From the cell containing the given text, extract its center point as [x, y] coordinate. 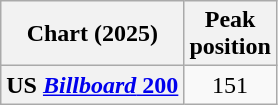
151 [230, 85]
Chart (2025) [92, 34]
US Billboard 200 [92, 85]
Peakposition [230, 34]
